Return [X, Y] of the center of cell containing provided text 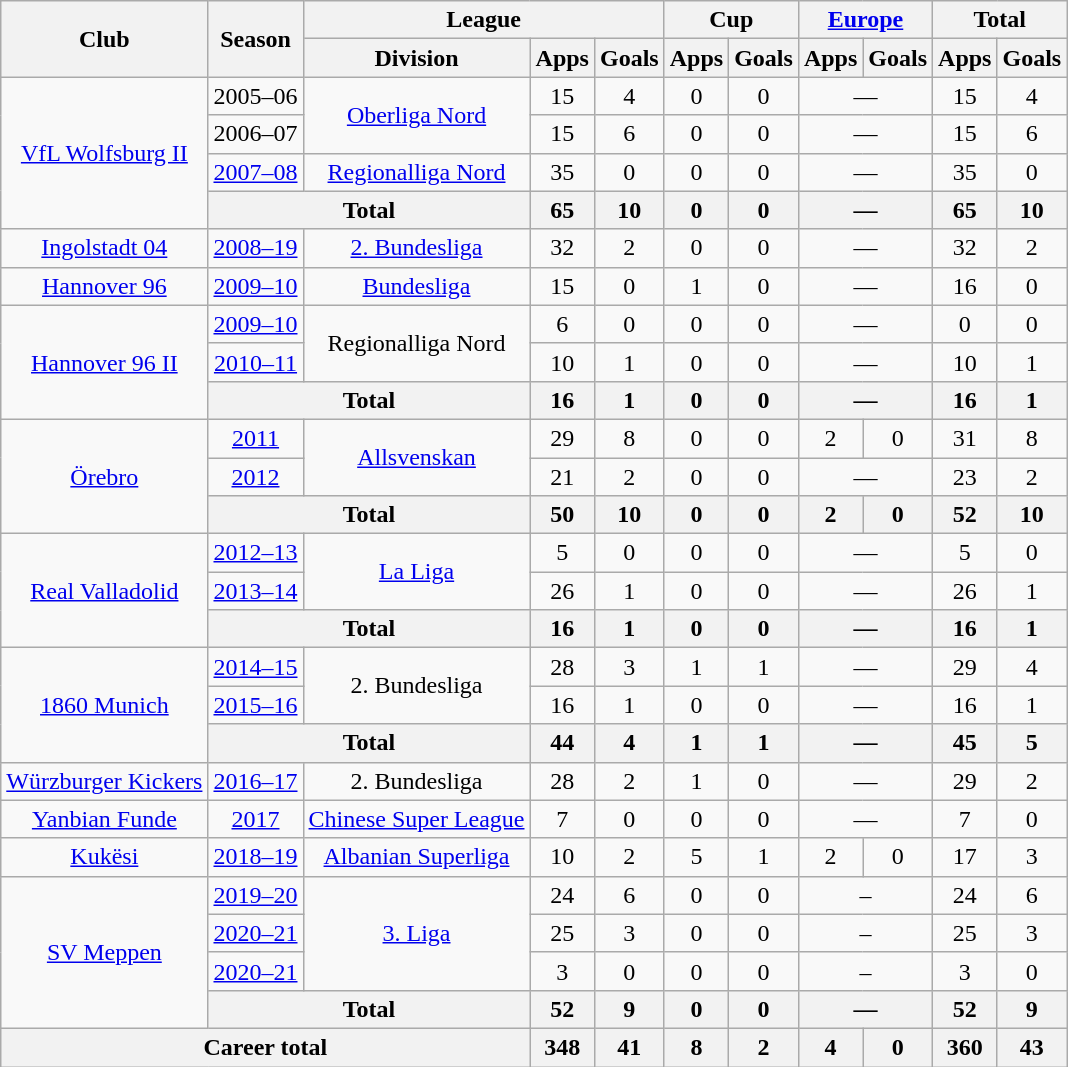
45 [965, 743]
La Liga [416, 572]
2006–07 [256, 134]
2005–06 [256, 96]
SV Meppen [104, 952]
23 [965, 477]
2011 [256, 438]
44 [562, 743]
Club [104, 39]
2014–15 [256, 667]
41 [629, 1047]
2019–20 [256, 895]
2016–17 [256, 781]
3. Liga [416, 933]
Chinese Super League [416, 819]
Örebro [104, 476]
2017 [256, 819]
Würzburger Kickers [104, 781]
50 [562, 515]
348 [562, 1047]
2010–11 [256, 362]
Season [256, 39]
Ingolstadt 04 [104, 248]
43 [1032, 1047]
Europe [865, 20]
2013–14 [256, 591]
2007–08 [256, 172]
Bundesliga [416, 286]
17 [965, 857]
21 [562, 477]
Allsvenskan [416, 457]
Albanian Superliga [416, 857]
Oberliga Nord [416, 115]
Career total [266, 1047]
2015–16 [256, 705]
Hannover 96 II [104, 362]
1860 Munich [104, 705]
Cup [731, 20]
2018–19 [256, 857]
Real Valladolid [104, 591]
2012–13 [256, 553]
Kukësi [104, 857]
2012 [256, 477]
Yanbian Funde [104, 819]
VfL Wolfsburg II [104, 153]
League [484, 20]
2008–19 [256, 248]
Division [416, 58]
31 [965, 438]
Hannover 96 [104, 286]
360 [965, 1047]
